Return [x, y] of the center of cell containing provided text 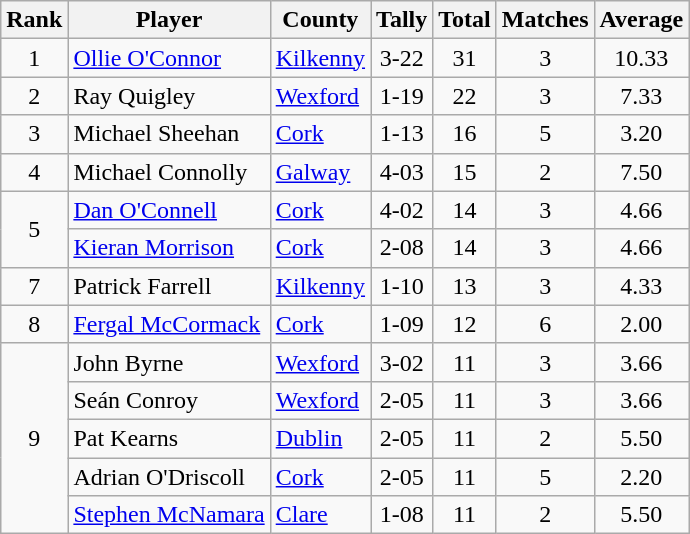
3-02 [402, 362]
9 [34, 438]
1-10 [402, 286]
Clare [320, 515]
Michael Connolly [169, 172]
7.50 [642, 172]
3.20 [642, 134]
Fergal McCormack [169, 324]
1 [34, 58]
Player [169, 20]
Patrick Farrell [169, 286]
10.33 [642, 58]
6 [545, 324]
7 [34, 286]
Dan O'Connell [169, 210]
1-09 [402, 324]
1-19 [402, 96]
4 [34, 172]
15 [465, 172]
12 [465, 324]
Matches [545, 20]
Kieran Morrison [169, 248]
1-13 [402, 134]
Adrian O'Driscoll [169, 477]
7.33 [642, 96]
1-08 [402, 515]
Galway [320, 172]
Dublin [320, 438]
Rank [34, 20]
2.20 [642, 477]
Average [642, 20]
16 [465, 134]
3-22 [402, 58]
Seán Conroy [169, 400]
4.33 [642, 286]
8 [34, 324]
Ollie O'Connor [169, 58]
Michael Sheehan [169, 134]
Stephen McNamara [169, 515]
2.00 [642, 324]
Pat Kearns [169, 438]
4-02 [402, 210]
2-08 [402, 248]
Tally [402, 20]
John Byrne [169, 362]
4-03 [402, 172]
13 [465, 286]
Ray Quigley [169, 96]
31 [465, 58]
22 [465, 96]
Total [465, 20]
County [320, 20]
